For the text-containing cell, return its midpoint in (x, y) coordinate format. 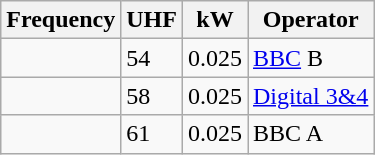
Digital 3&4 (311, 96)
58 (152, 96)
54 (152, 58)
61 (152, 134)
BBC A (311, 134)
kW (214, 20)
Frequency (61, 20)
Operator (311, 20)
UHF (152, 20)
BBC B (311, 58)
